Return [X, Y] of the center of cell containing provided text 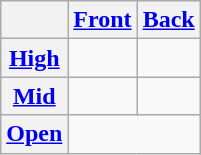
Front [102, 20]
High [34, 58]
Back [168, 20]
Mid [34, 96]
Open [34, 134]
